Locate the cell with the specified text and output its (X, Y) center coordinate. 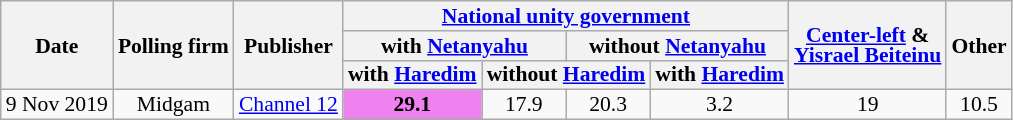
Channel 12 (288, 105)
Date (57, 46)
with Netanyahu (454, 46)
National unity government (566, 16)
Publisher (288, 46)
Other (978, 46)
Center-left & Yisrael Beiteinu (868, 46)
20.3 (608, 105)
Midgam (174, 105)
Polling firm (174, 46)
without Haredim (566, 75)
19 (868, 105)
29.1 (412, 105)
3.2 (720, 105)
17.9 (524, 105)
without Netanyahu (678, 46)
10.5 (978, 105)
9 Nov 2019 (57, 105)
